Provide the (x, y) coordinate of the cell's center where the given text is located.  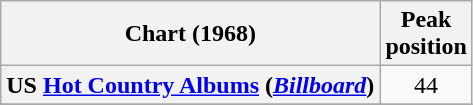
US Hot Country Albums (Billboard) (190, 85)
Chart (1968) (190, 34)
44 (426, 85)
Peakposition (426, 34)
